Identify which cell holds the provided text, then report its (x, y) central coordinate. 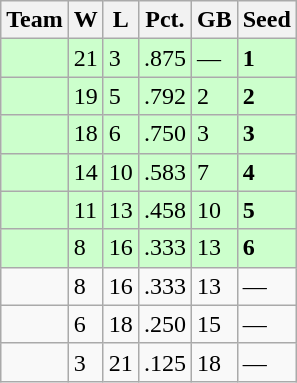
15 (214, 324)
19 (86, 96)
.458 (164, 210)
7 (214, 172)
.125 (164, 362)
W (86, 20)
.875 (164, 58)
.750 (164, 134)
11 (86, 210)
Team (35, 20)
GB (214, 20)
4 (266, 172)
.792 (164, 96)
1 (266, 58)
.250 (164, 324)
Pct. (164, 20)
L (120, 20)
.583 (164, 172)
14 (86, 172)
Seed (266, 20)
